Identify which cell holds the provided text, then report its [x, y] central coordinate. 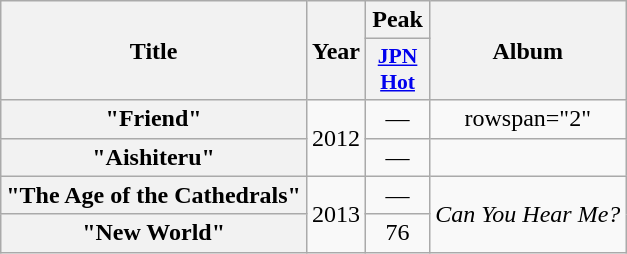
JPNHot [398, 70]
rowspan="2" [528, 119]
Year [336, 50]
Can You Hear Me? [528, 214]
2013 [336, 214]
"Aishiteru" [154, 157]
Title [154, 50]
"Friend" [154, 119]
"New World" [154, 233]
76 [398, 233]
2012 [336, 138]
Peak [398, 20]
Album [528, 50]
"The Age of the Cathedrals" [154, 195]
